For the text-containing cell, return its midpoint in [x, y] coordinate format. 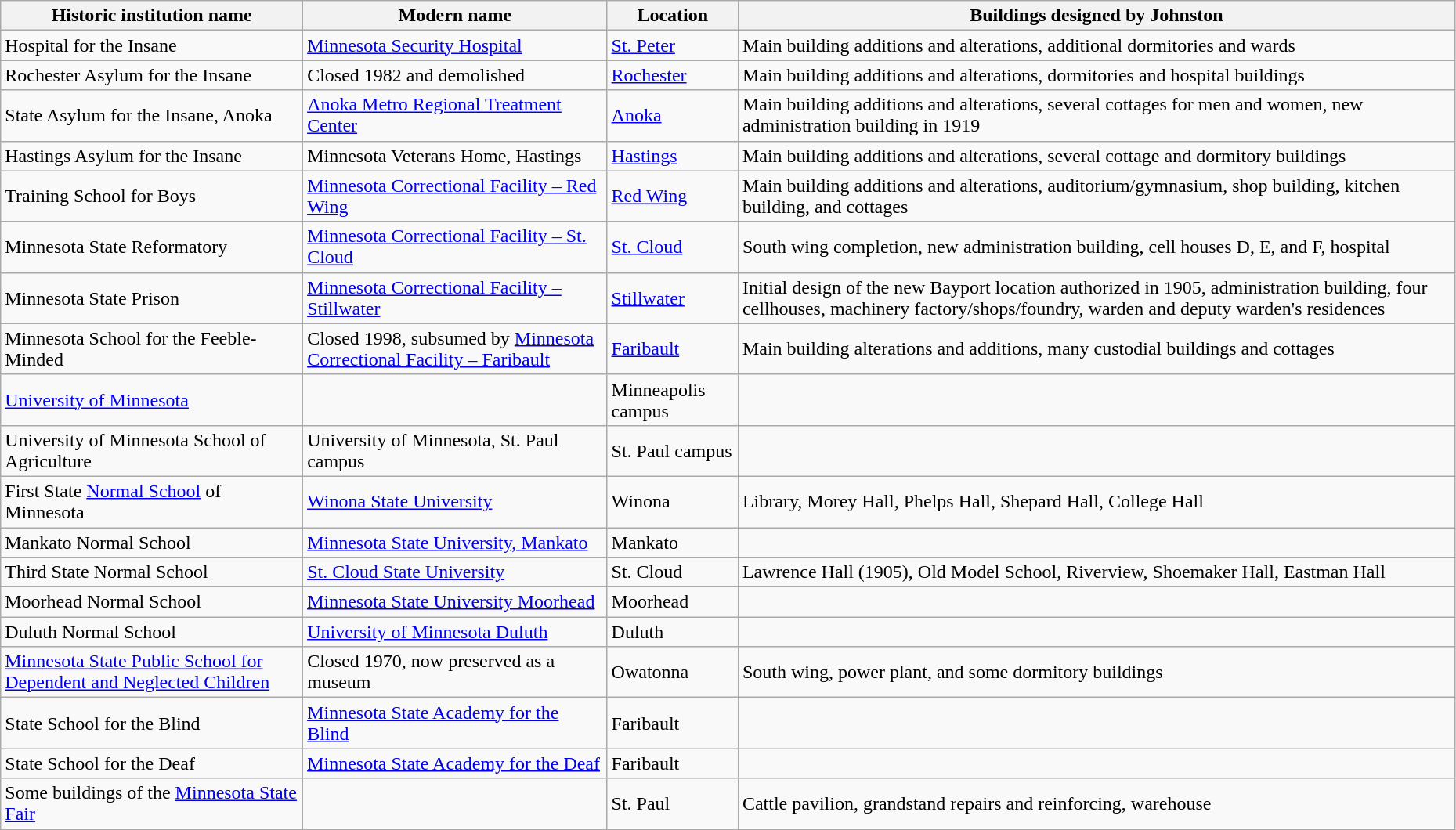
Minnesota Correctional Facility – Stillwater [455, 298]
Hospital for the Insane [152, 45]
Historic institution name [152, 16]
First State Normal School of Minnesota [152, 501]
Minneapolis campus [672, 399]
Hastings [672, 156]
Minnesota State Academy for the Deaf [455, 763]
St. Paul [672, 803]
Minnesota State Prison [152, 298]
Winona [672, 501]
Minnesota Correctional Facility – Red Wing [455, 196]
Modern name [455, 16]
Minnesota State Academy for the Blind [455, 724]
State School for the Blind [152, 724]
St. Peter [672, 45]
Anoka [672, 116]
Minnesota State University Moorhead [455, 602]
Cattle pavilion, grandstand repairs and reinforcing, warehouse [1097, 803]
South wing, power plant, and some dormitory buildings [1097, 672]
Main building additions and alterations, dormitories and hospital buildings [1097, 75]
Winona State University [455, 501]
Training School for Boys [152, 196]
Library, Morey Hall, Phelps Hall, Shepard Hall, College Hall [1097, 501]
Third State Normal School [152, 572]
Lawrence Hall (1905), Old Model School, Riverview, Shoemaker Hall, Eastman Hall [1097, 572]
Red Wing [672, 196]
Anoka Metro Regional Treatment Center [455, 116]
Moorhead [672, 602]
Minnesota Security Hospital [455, 45]
Rochester Asylum for the Insane [152, 75]
Hastings Asylum for the Insane [152, 156]
Main building additions and alterations, auditorium/gymnasium, shop building, kitchen building, and cottages [1097, 196]
Main building additions and alterations, several cottages for men and women, new administration building in 1919 [1097, 116]
University of Minnesota School of Agriculture [152, 451]
Duluth Normal School [152, 632]
Minnesota Veterans Home, Hastings [455, 156]
Moorhead Normal School [152, 602]
State School for the Deaf [152, 763]
Duluth [672, 632]
Main building alterations and additions, many custodial buildings and cottages [1097, 349]
Location [672, 16]
Buildings designed by Johnston [1097, 16]
Stillwater [672, 298]
Closed 1982 and demolished [455, 75]
Owatonna [672, 672]
St. Cloud State University [455, 572]
University of Minnesota, St. Paul campus [455, 451]
Main building additions and alterations, additional dormitories and wards [1097, 45]
Some buildings of the Minnesota State Fair [152, 803]
St. Paul campus [672, 451]
Mankato Normal School [152, 543]
University of Minnesota Duluth [455, 632]
Minnesota State Public School for Dependent and Neglected Children [152, 672]
Rochester [672, 75]
Closed 1998, subsumed by Minnesota Correctional Facility – Faribault [455, 349]
Minnesota State University, Mankato [455, 543]
Mankato [672, 543]
University of Minnesota [152, 399]
State Asylum for the Insane, Anoka [152, 116]
Minnesota State Reformatory [152, 247]
South wing completion, new administration building, cell houses D, E, and F, hospital [1097, 247]
Closed 1970, now preserved as a museum [455, 672]
Minnesota School for the Feeble-Minded [152, 349]
Main building additions and alterations, several cottage and dormitory buildings [1097, 156]
Minnesota Correctional Facility – St. Cloud [455, 247]
